Identify which cell holds the provided text, then report its [x, y] central coordinate. 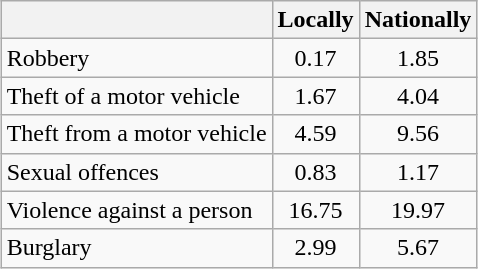
16.75 [316, 210]
2.99 [316, 248]
1.67 [316, 96]
1.17 [418, 172]
4.04 [418, 96]
1.85 [418, 58]
0.83 [316, 172]
Sexual offences [136, 172]
5.67 [418, 248]
9.56 [418, 134]
19.97 [418, 210]
Theft from a motor vehicle [136, 134]
Violence against a person [136, 210]
Burglary [136, 248]
Robbery [136, 58]
4.59 [316, 134]
Locally [316, 20]
0.17 [316, 58]
Nationally [418, 20]
Theft of a motor vehicle [136, 96]
